Determine the (X, Y) coordinate at the center of the cell enclosing the given text.  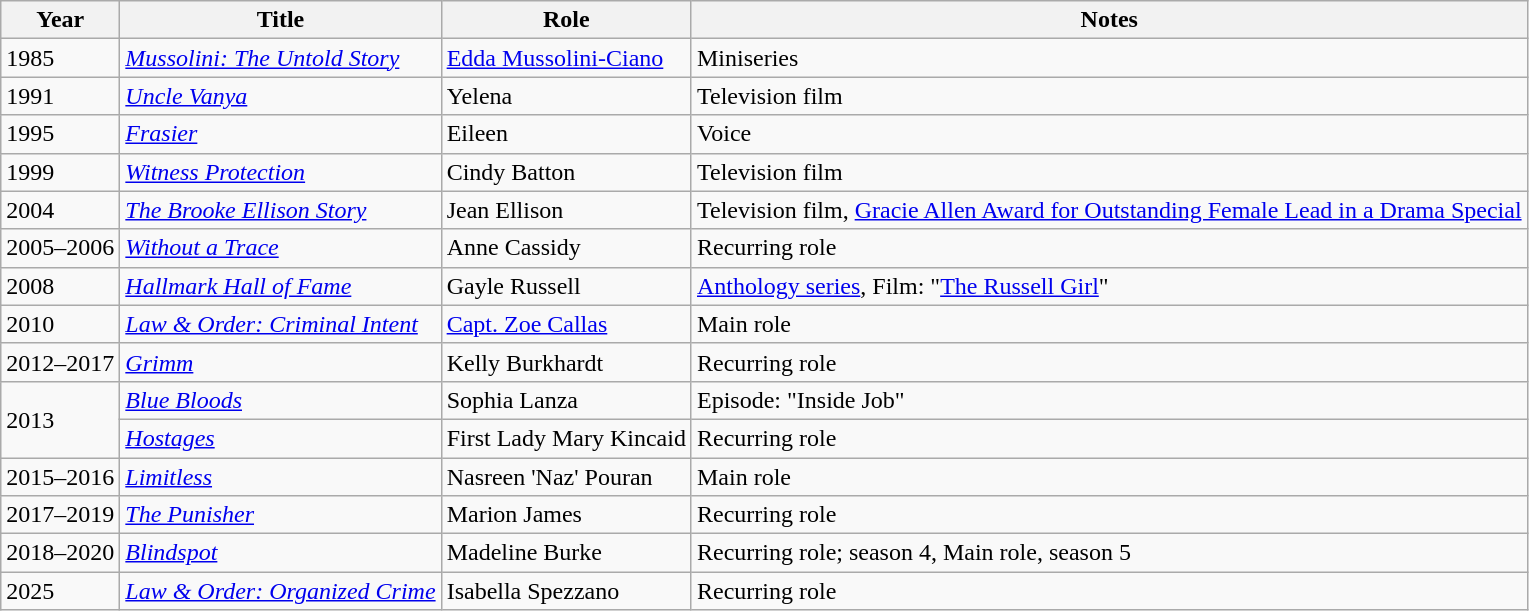
2018–2020 (60, 553)
First Lady Mary Kincaid (566, 438)
Marion James (566, 515)
Title (280, 20)
2004 (60, 210)
Hallmark Hall of Fame (280, 286)
Mussolini: The Untold Story (280, 58)
Nasreen 'Naz' Pouran (566, 477)
Gayle Russell (566, 286)
Television film, Gracie Allen Award for Outstanding Female Lead in a Drama Special (1109, 210)
Law & Order: Criminal Intent (280, 324)
2025 (60, 591)
Role (566, 20)
Limitless (280, 477)
Grimm (280, 362)
Witness Protection (280, 172)
Voice (1109, 134)
Uncle Vanya (280, 96)
The Punisher (280, 515)
Episode: "Inside Job" (1109, 400)
Hostages (280, 438)
1991 (60, 96)
Anne Cassidy (566, 248)
2012–2017 (60, 362)
Yelena (566, 96)
Isabella Spezzano (566, 591)
Recurring role; season 4, Main role, season 5 (1109, 553)
Blindspot (280, 553)
1995 (60, 134)
Eileen (566, 134)
2008 (60, 286)
Sophia Lanza (566, 400)
2015–2016 (60, 477)
Law & Order: Organized Crime (280, 591)
2017–2019 (60, 515)
Cindy Batton (566, 172)
2010 (60, 324)
Miniseries (1109, 58)
The Brooke Ellison Story (280, 210)
Frasier (280, 134)
Capt. Zoe Callas (566, 324)
Year (60, 20)
Kelly Burkhardt (566, 362)
2005–2006 (60, 248)
Without a Trace (280, 248)
Notes (1109, 20)
Madeline Burke (566, 553)
Edda Mussolini-Ciano (566, 58)
Blue Bloods (280, 400)
2013 (60, 419)
1999 (60, 172)
1985 (60, 58)
Anthology series, Film: "The Russell Girl" (1109, 286)
Jean Ellison (566, 210)
